Find where the given text appears and provide that cell's center as [x, y] coordinate. 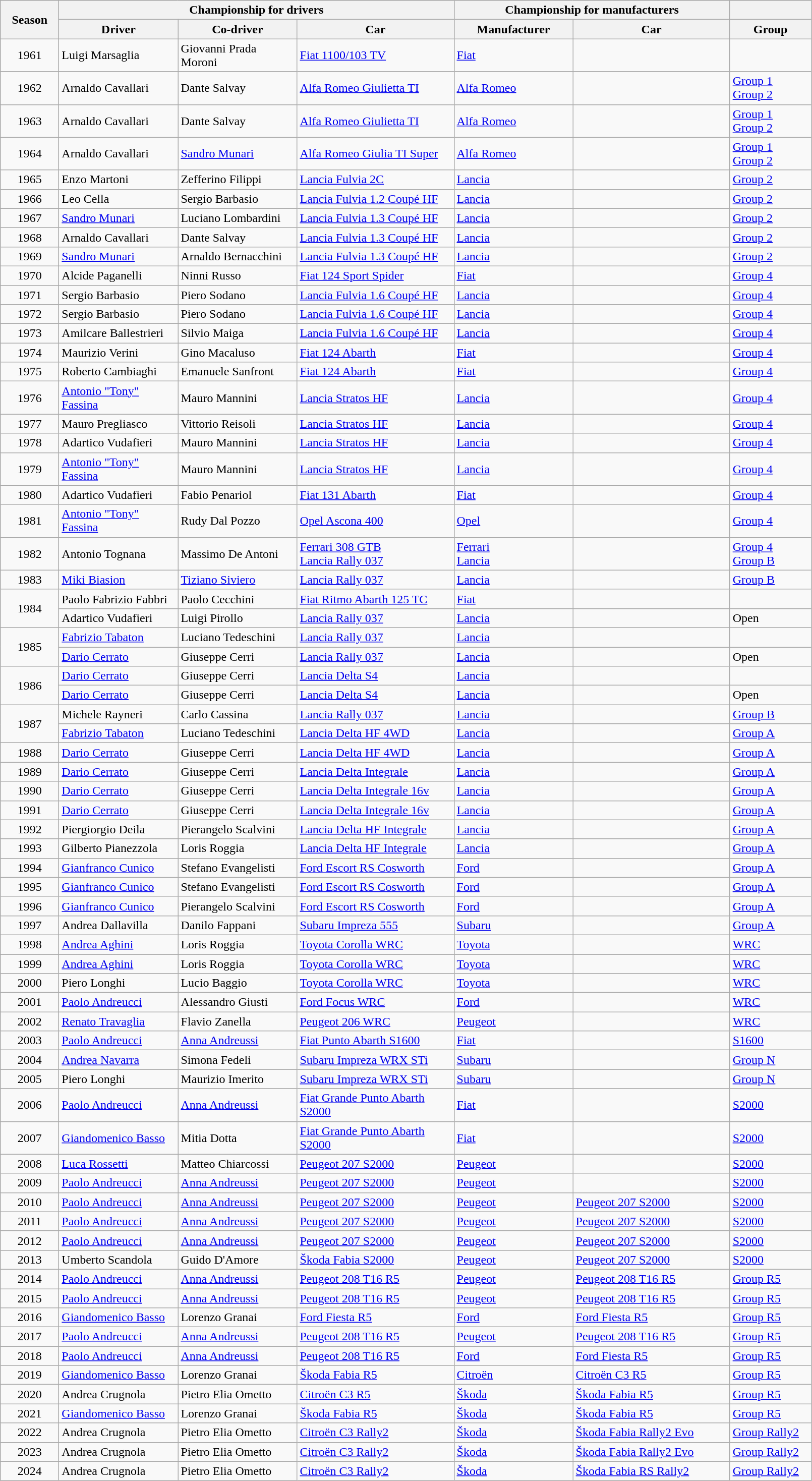
Ferrari Lancia [513, 554]
1986 [30, 686]
Guido D'Amore [238, 1260]
1968 [30, 237]
1964 [30, 153]
1991 [30, 810]
Silvio Maiga [238, 333]
Championship for drivers [256, 10]
Lancia Fulvia 1.2 Coupé HF [375, 199]
Luigi Pirollo [238, 618]
Umberto Scandola [119, 1260]
Arnaldo Bernacchini [238, 256]
Fiat 124 Sport Spider [375, 275]
1990 [30, 791]
S1600 [771, 1041]
1966 [30, 199]
1962 [30, 88]
Tiziano Siviero [238, 580]
1978 [30, 443]
1998 [30, 944]
Gilberto Pianezzola [119, 848]
2009 [30, 1183]
Renato Travaglia [119, 1021]
1988 [30, 753]
Fiat 131 Abarth [375, 495]
2002 [30, 1021]
Luigi Marsaglia [119, 55]
Opel [513, 521]
2021 [30, 1413]
2023 [30, 1452]
Fiat Punto Abarth S1600 [375, 1041]
Co-driver [238, 29]
Flavio Zanella [238, 1021]
2017 [30, 1337]
1993 [30, 848]
1985 [30, 647]
2014 [30, 1279]
2018 [30, 1356]
1972 [30, 314]
Rudy Dal Pozzo [238, 521]
2024 [30, 1471]
Maurizio Verini [119, 353]
Lancia Delta Integrale [375, 772]
1997 [30, 925]
Luciano Lombardini [238, 218]
Ninni Russo [238, 275]
1977 [30, 424]
Fiat Ritmo Abarth 125 TC [375, 599]
2005 [30, 1079]
Giovanni Prada Moroni [238, 55]
2019 [30, 1375]
2007 [30, 1138]
Zefferino Filippi [238, 180]
Massimo De Antoni [238, 554]
2011 [30, 1221]
1987 [30, 724]
Michele Rayneri [119, 714]
2016 [30, 1318]
2008 [30, 1164]
2006 [30, 1105]
1967 [30, 218]
1996 [30, 906]
Danilo Fappani [238, 925]
Emanuele Sanfront [238, 372]
Leo Cella [119, 199]
1995 [30, 887]
Škoda Fabia RS Rally2 [652, 1471]
Driver [119, 29]
Antonio Tognana [119, 554]
Season [30, 20]
1979 [30, 469]
Peugeot 206 WRC [375, 1021]
2003 [30, 1041]
1970 [30, 275]
1973 [30, 333]
Ford Focus WRC [375, 1002]
Manufacturer [513, 29]
1969 [30, 256]
1971 [30, 295]
Maurizio Imerito [238, 1079]
1975 [30, 372]
2020 [30, 1394]
Matteo Chiarcossi [238, 1164]
1974 [30, 353]
1963 [30, 121]
Miki Biasion [119, 580]
Simona Fedeli [238, 1060]
Lucio Baggio [238, 983]
2013 [30, 1260]
1961 [30, 55]
Mitia Dotta [238, 1138]
2022 [30, 1433]
2001 [30, 1002]
Piergiorgio Deila [119, 829]
Carlo Cassina [238, 714]
Andrea Dallavilla [119, 925]
Mauro Pregliasco [119, 424]
1965 [30, 180]
1989 [30, 772]
Andrea Navarra [119, 1060]
Alessandro Giusti [238, 1002]
2012 [30, 1240]
1976 [30, 397]
Ferrari 308 GTBLancia Rally 037 [375, 554]
Subaru Impreza 555 [375, 925]
1981 [30, 521]
2000 [30, 983]
1994 [30, 868]
Alfa Romeo Giulia TI Super [375, 153]
Lancia Fulvia 2C [375, 180]
2015 [30, 1298]
Championship for manufacturers [592, 10]
1983 [30, 580]
Amilcare Ballestrieri [119, 333]
Paolo Cecchini [238, 599]
1992 [30, 829]
2004 [30, 1060]
1984 [30, 608]
Fiat 1100/103 TV [375, 55]
2010 [30, 1202]
Gino Macaluso [238, 353]
1982 [30, 554]
Alcide Paganelli [119, 275]
Škoda Fabia S2000 [375, 1260]
Citroën [513, 1375]
Vittorio Reisoli [238, 424]
Roberto Cambiaghi [119, 372]
Enzo Martoni [119, 180]
Fabio Penariol [238, 495]
Group [771, 29]
Paolo Fabrizio Fabbri [119, 599]
Luca Rossetti [119, 1164]
1980 [30, 495]
Group 4Group B [771, 554]
Opel Ascona 400 [375, 521]
1999 [30, 964]
